Detect which cell encompasses the target text, then output its (x, y) center coordinate. 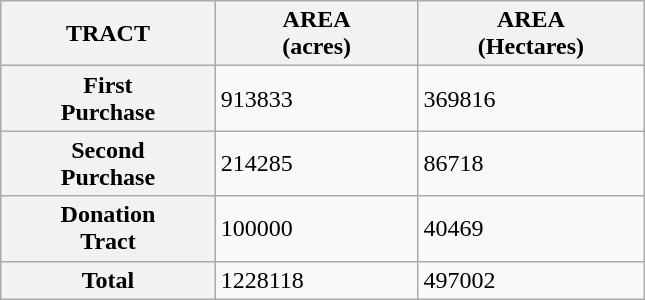
TRACT (108, 34)
369816 (531, 98)
SecondPurchase (108, 164)
1228118 (316, 280)
40469 (531, 228)
497002 (531, 280)
913833 (316, 98)
Total (108, 280)
AREA(acres) (316, 34)
FirstPurchase (108, 98)
AREA(Hectares) (531, 34)
100000 (316, 228)
86718 (531, 164)
DonationTract (108, 228)
214285 (316, 164)
